Capture the cell that displays the provided text and extract its [X, Y] central coordinate. 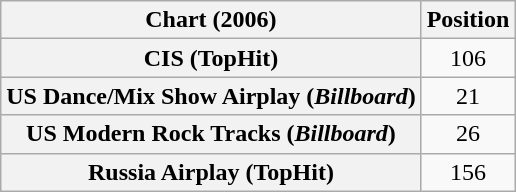
26 [468, 134]
Chart (2006) [211, 20]
21 [468, 96]
CIS (TopHit) [211, 58]
US Modern Rock Tracks (Billboard) [211, 134]
106 [468, 58]
Position [468, 20]
US Dance/Mix Show Airplay (Billboard) [211, 96]
Russia Airplay (TopHit) [211, 172]
156 [468, 172]
